Return [x, y] of the center of cell containing provided text 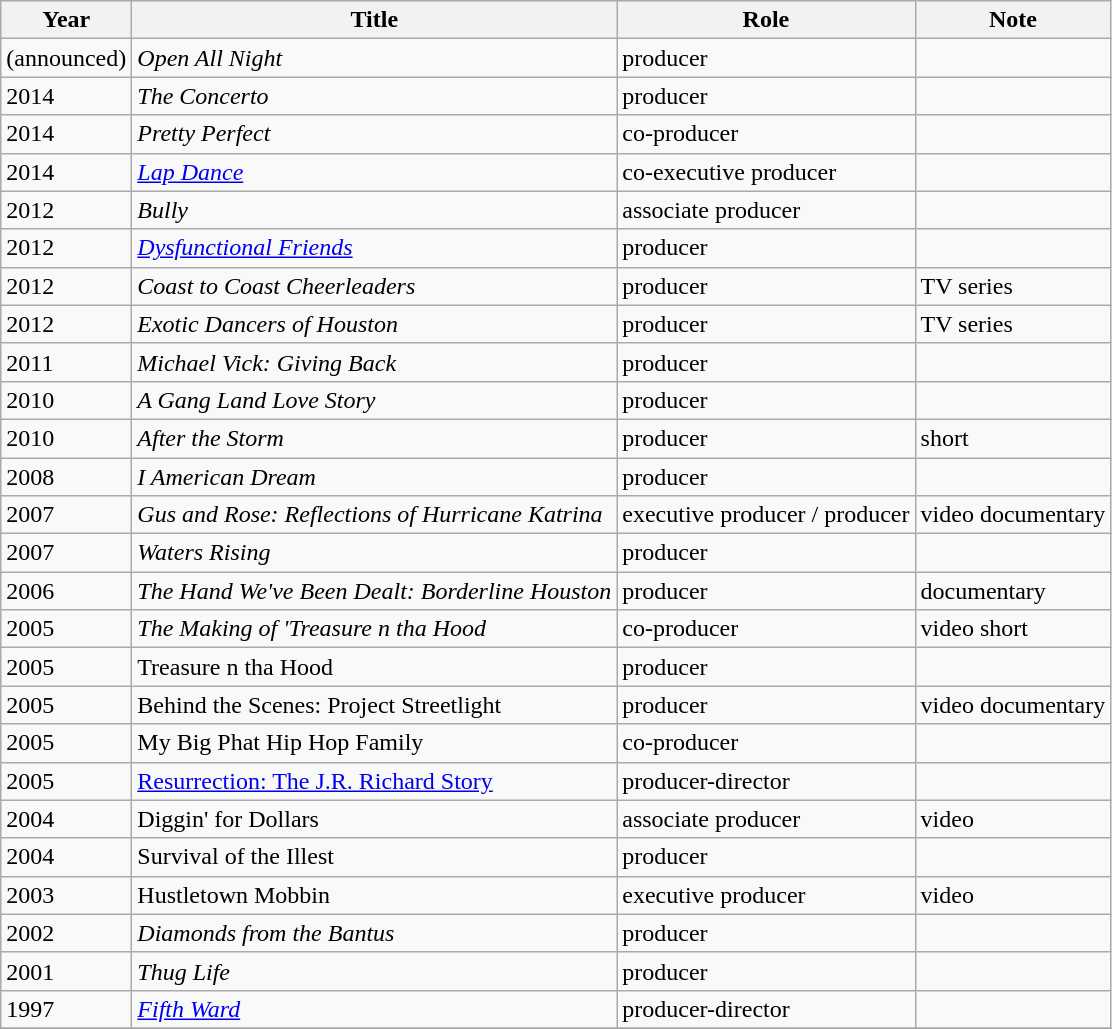
Lap Dance [374, 172]
Survival of the Illest [374, 857]
executive producer / producer [766, 515]
The Concerto [374, 96]
Exotic Dancers of Houston [374, 324]
The Making of 'Treasure n tha Hood [374, 629]
Diggin' for Dollars [374, 819]
2011 [66, 362]
Year [66, 20]
Bully [374, 210]
Pretty Perfect [374, 134]
(announced) [66, 58]
Coast to Coast Cheerleaders [374, 286]
Open All Night [374, 58]
documentary [1013, 591]
Resurrection: The J.R. Richard Story [374, 781]
My Big Phat Hip Hop Family [374, 743]
2008 [66, 477]
1997 [66, 1009]
Behind the Scenes: Project Streetlight [374, 705]
Waters Rising [374, 553]
Dysfunctional Friends [374, 248]
Hustletown Mobbin [374, 895]
After the Storm [374, 438]
2002 [66, 933]
Treasure n tha Hood [374, 667]
2006 [66, 591]
Gus and Rose: Reflections of Hurricane Katrina [374, 515]
co-executive producer [766, 172]
Role [766, 20]
I American Dream [374, 477]
video short [1013, 629]
2001 [66, 971]
Diamonds from the Bantus [374, 933]
Title [374, 20]
2003 [66, 895]
Thug Life [374, 971]
A Gang Land Love Story [374, 400]
Michael Vick: Giving Back [374, 362]
Note [1013, 20]
short [1013, 438]
The Hand We've Been Dealt: Borderline Houston [374, 591]
Fifth Ward [374, 1009]
executive producer [766, 895]
